Scan for the cell matching the given text and deliver its (X, Y) coordinate at center. 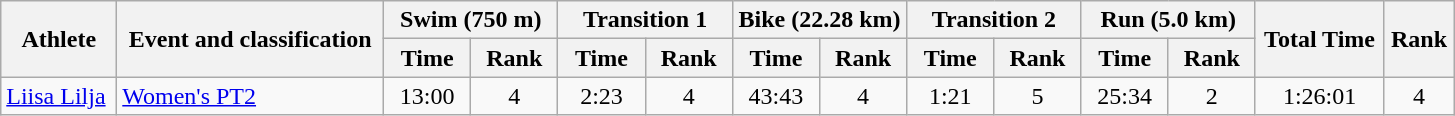
2:23 (602, 96)
Athlete (59, 39)
43:43 (776, 96)
Total Time (1319, 39)
Liisa Lilja (59, 96)
Run (5.0 km) (1168, 20)
13:00 (428, 96)
2 (1212, 96)
Women's PT2 (250, 96)
Bike (22.28 km) (819, 20)
1:26:01 (1319, 96)
Transition 1 (645, 20)
5 (1038, 96)
Event and classification (250, 39)
1:21 (950, 96)
25:34 (1124, 96)
Transition 2 (994, 20)
Swim (750 m) (471, 20)
